Return the (x, y) coordinate for the center point of the cell that contains the specified text.  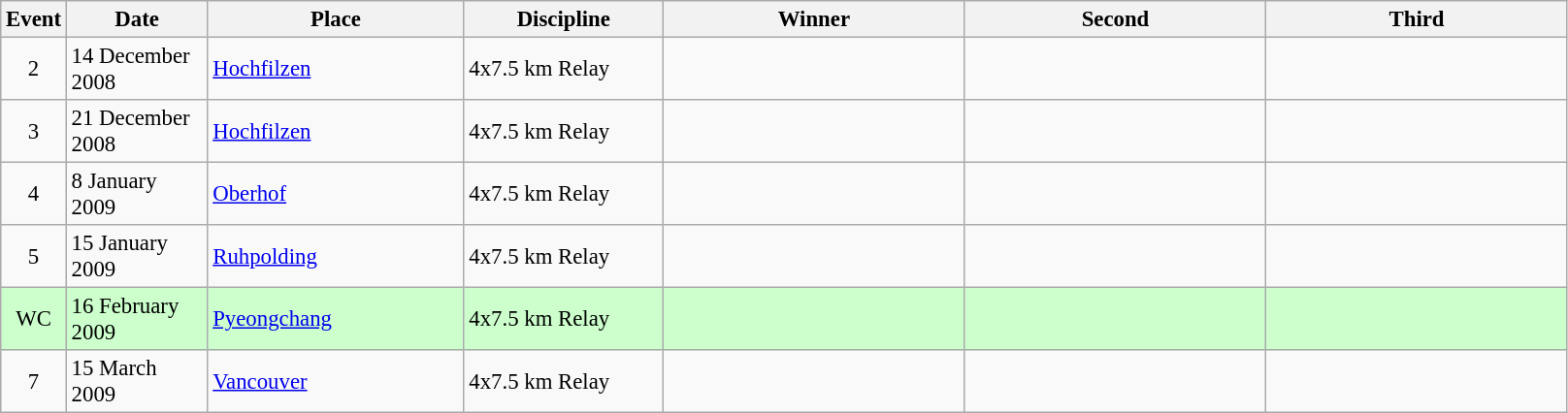
2 (34, 70)
Event (34, 19)
5 (34, 256)
16 February 2009 (137, 320)
8 January 2009 (137, 194)
Date (137, 19)
Second (1116, 19)
Winner (815, 19)
WC (34, 320)
Discipline (564, 19)
21 December 2008 (137, 132)
14 December 2008 (137, 70)
Ruhpolding (336, 256)
15 January 2009 (137, 256)
Place (336, 19)
Oberhof (336, 194)
Third (1417, 19)
Pyeongchang (336, 320)
3 (34, 132)
4 (34, 194)
